Determine the (x, y) coordinate at the center of the cell enclosing the given text.  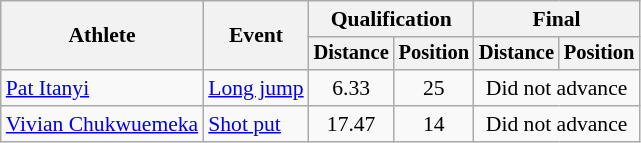
17.47 (352, 124)
Qualification (392, 19)
Event (256, 36)
6.33 (352, 88)
Vivian Chukwuemeka (102, 124)
Long jump (256, 88)
Athlete (102, 36)
Final (556, 19)
Shot put (256, 124)
14 (434, 124)
Pat Itanyi (102, 88)
25 (434, 88)
